Return [x, y] of the center of cell containing provided text 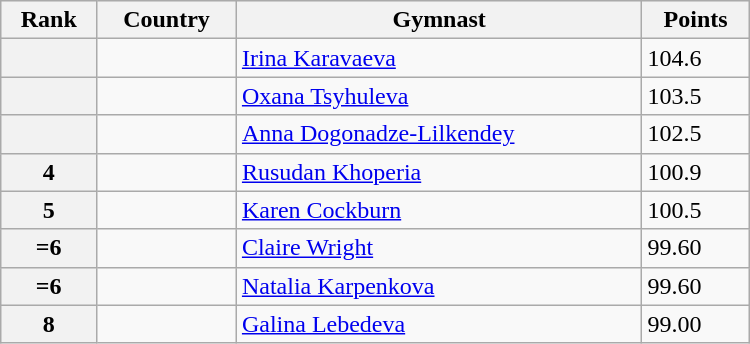
Rusudan Khoperia [438, 172]
Country [167, 20]
Rank [49, 20]
99.00 [696, 324]
8 [49, 324]
Gymnast [438, 20]
Claire Wright [438, 248]
Galina Lebedeva [438, 324]
102.5 [696, 134]
100.9 [696, 172]
Irina Karavaeva [438, 58]
Natalia Karpenkova [438, 286]
5 [49, 210]
Points [696, 20]
Anna Dogonadze-Lilkendey [438, 134]
100.5 [696, 210]
4 [49, 172]
Karen Cockburn [438, 210]
104.6 [696, 58]
103.5 [696, 96]
Oxana Tsyhuleva [438, 96]
